Output the [X, Y] coordinate of the center of the cell containing the given text.  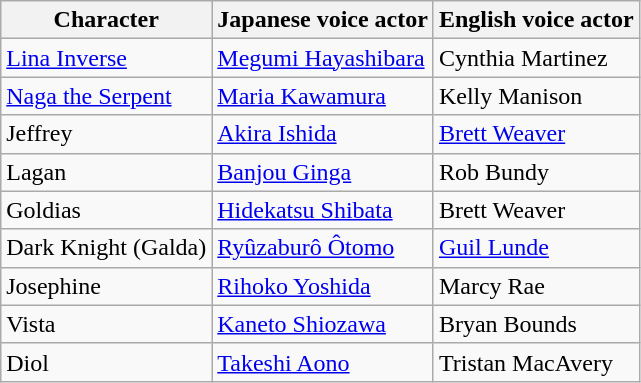
Megumi Hayashibara [323, 58]
Goldias [106, 210]
Guil Lunde [536, 248]
English voice actor [536, 20]
Jeffrey [106, 134]
Kelly Manison [536, 96]
Japanese voice actor [323, 20]
Ryûzaburô Ôtomo [323, 248]
Tristan MacAvery [536, 362]
Marcy Rae [536, 286]
Lagan [106, 172]
Hidekatsu Shibata [323, 210]
Josephine [106, 286]
Dark Knight (Galda) [106, 248]
Rob Bundy [536, 172]
Cynthia Martinez [536, 58]
Naga the Serpent [106, 96]
Vista [106, 324]
Lina Inverse [106, 58]
Akira Ishida [323, 134]
Kaneto Shiozawa [323, 324]
Bryan Bounds [536, 324]
Banjou Ginga [323, 172]
Rihoko Yoshida [323, 286]
Takeshi Aono [323, 362]
Maria Kawamura [323, 96]
Diol [106, 362]
Character [106, 20]
